Find where the given text appears and provide that cell's center as [x, y] coordinate. 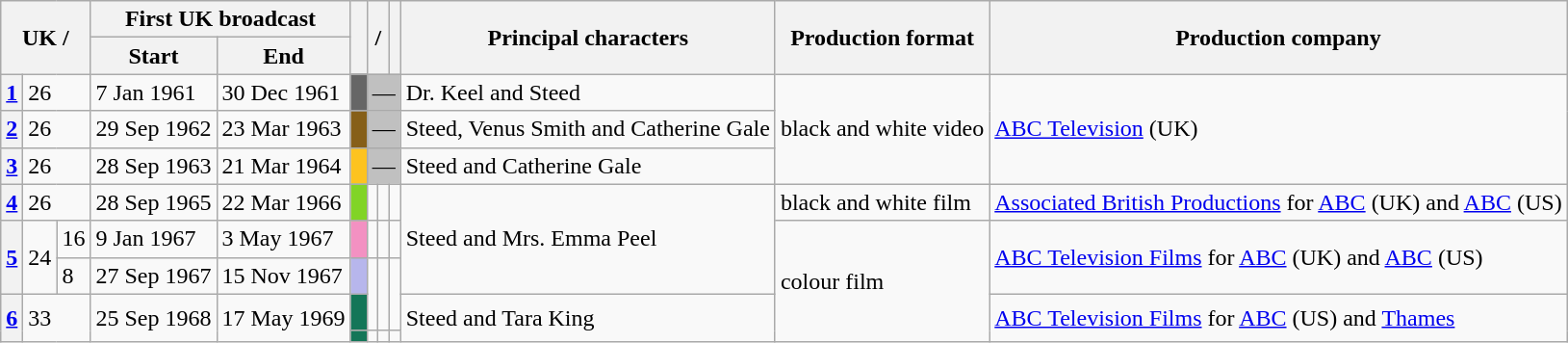
First UK broadcast [220, 19]
24 [40, 257]
4 [12, 202]
Steed and Mrs. Emma Peel [587, 239]
3 May 1967 [283, 239]
15 Nov 1967 [283, 276]
colour film [882, 281]
28 Sep 1963 [154, 166]
black and white film [882, 202]
Dr. Keel and Steed [587, 92]
ABC Television Films for ABC (UK) and ABC (US) [1278, 257]
Steed, Venus Smith and Catherine Gale [587, 129]
8 [73, 276]
Production format [882, 38]
/ [377, 38]
23 Mar 1963 [283, 129]
7 Jan 1961 [154, 92]
21 Mar 1964 [283, 166]
16 [73, 239]
27 Sep 1967 [154, 276]
black and white video [882, 129]
ABC Television (UK) [1278, 129]
17 May 1969 [283, 318]
6 [12, 318]
Start [154, 56]
30 Dec 1961 [283, 92]
25 Sep 1968 [154, 318]
29 Sep 1962 [154, 129]
Steed and Catherine Gale [587, 166]
Associated British Productions for ABC (UK) and ABC (US) [1278, 202]
22 Mar 1966 [283, 202]
End [283, 56]
Principal characters [587, 38]
Production company [1278, 38]
9 Jan 1967 [154, 239]
UK / [46, 38]
5 [12, 257]
ABC Television Films for ABC (US) and Thames [1278, 318]
28 Sep 1965 [154, 202]
Steed and Tara King [587, 318]
3 [12, 166]
33 [57, 318]
2 [12, 129]
1 [12, 92]
